Provide the [x, y] coordinate of the cell's center where the given text is located.  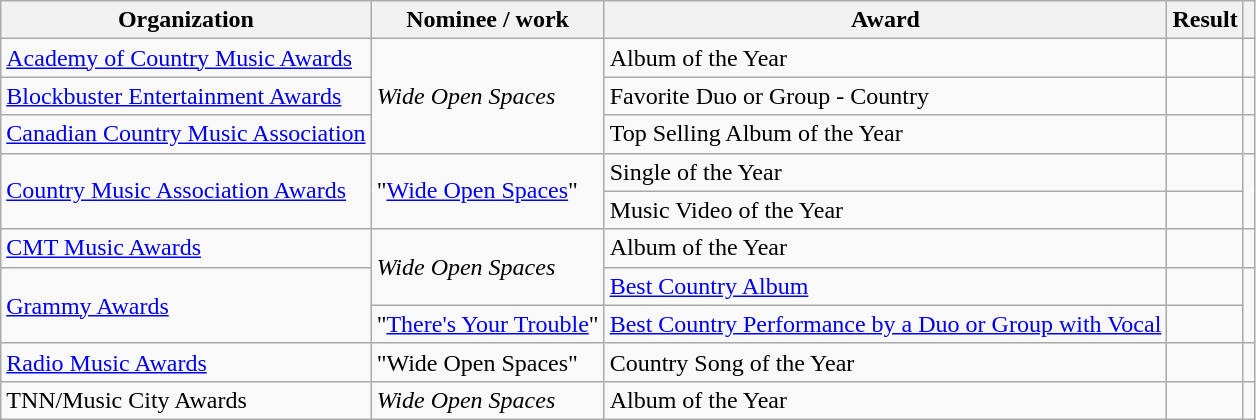
Academy of Country Music Awards [186, 58]
Favorite Duo or Group - Country [886, 96]
CMT Music Awards [186, 248]
Result [1205, 20]
Top Selling Album of the Year [886, 134]
Music Video of the Year [886, 210]
Country Music Association Awards [186, 191]
Canadian Country Music Association [186, 134]
Organization [186, 20]
Country Song of the Year [886, 362]
Radio Music Awards [186, 362]
Grammy Awards [186, 305]
Nominee / work [488, 20]
Single of the Year [886, 172]
Best Country Performance by a Duo or Group with Vocal [886, 324]
Blockbuster Entertainment Awards [186, 96]
Best Country Album [886, 286]
TNN/Music City Awards [186, 400]
"There's Your Trouble" [488, 324]
Award [886, 20]
